Return [x, y] of the center of cell containing provided text 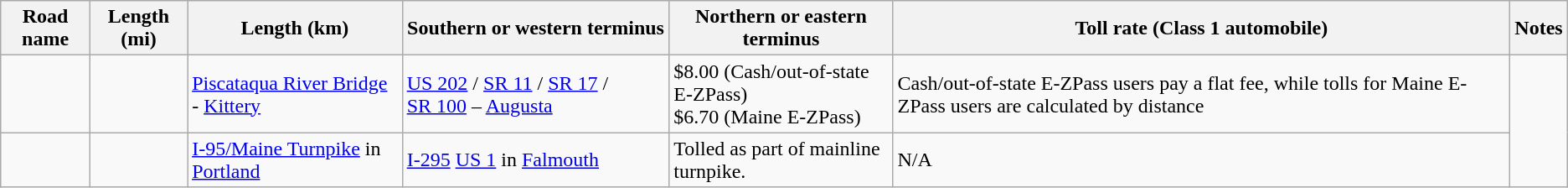
N/A [1201, 159]
Length (km) [295, 29]
Piscataqua River Bridge - Kittery [295, 94]
$8.00 (Cash/out-of-state E-ZPass)$6.70 (Maine E-ZPass) [781, 94]
Length (mi) [138, 29]
Northern or eastern terminus [781, 29]
Road name [45, 29]
Tolled as part of mainline turnpike. [781, 159]
Toll rate (Class 1 automobile) [1201, 29]
I-95/Maine Turnpike in Portland [295, 159]
Cash/out-of-state E-ZPass users pay a flat fee, while tolls for Maine E-ZPass users are calculated by distance [1201, 94]
I-295 US 1 in Falmouth [536, 159]
Southern or western terminus [536, 29]
US 202 / SR 11 / SR 17 / SR 100 – Augusta [536, 94]
Notes [1539, 29]
